Return (X, Y) of the center of cell containing provided text 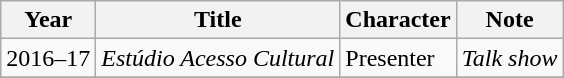
Title (218, 20)
Presenter (398, 58)
Year (48, 20)
2016–17 (48, 58)
Character (398, 20)
Note (510, 20)
Talk show (510, 58)
Estúdio Acesso Cultural (218, 58)
